Return the (X, Y) coordinate for the center point of the cell that contains the specified text.  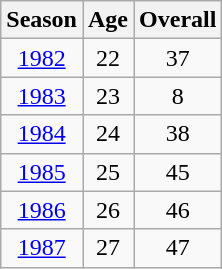
8 (178, 96)
1987 (42, 248)
46 (178, 210)
27 (108, 248)
1986 (42, 210)
1985 (42, 172)
37 (178, 58)
Season (42, 20)
24 (108, 134)
25 (108, 172)
1984 (42, 134)
26 (108, 210)
1982 (42, 58)
45 (178, 172)
1983 (42, 96)
23 (108, 96)
38 (178, 134)
Overall (178, 20)
Age (108, 20)
22 (108, 58)
47 (178, 248)
